Return (X, Y) of the center of cell containing provided text 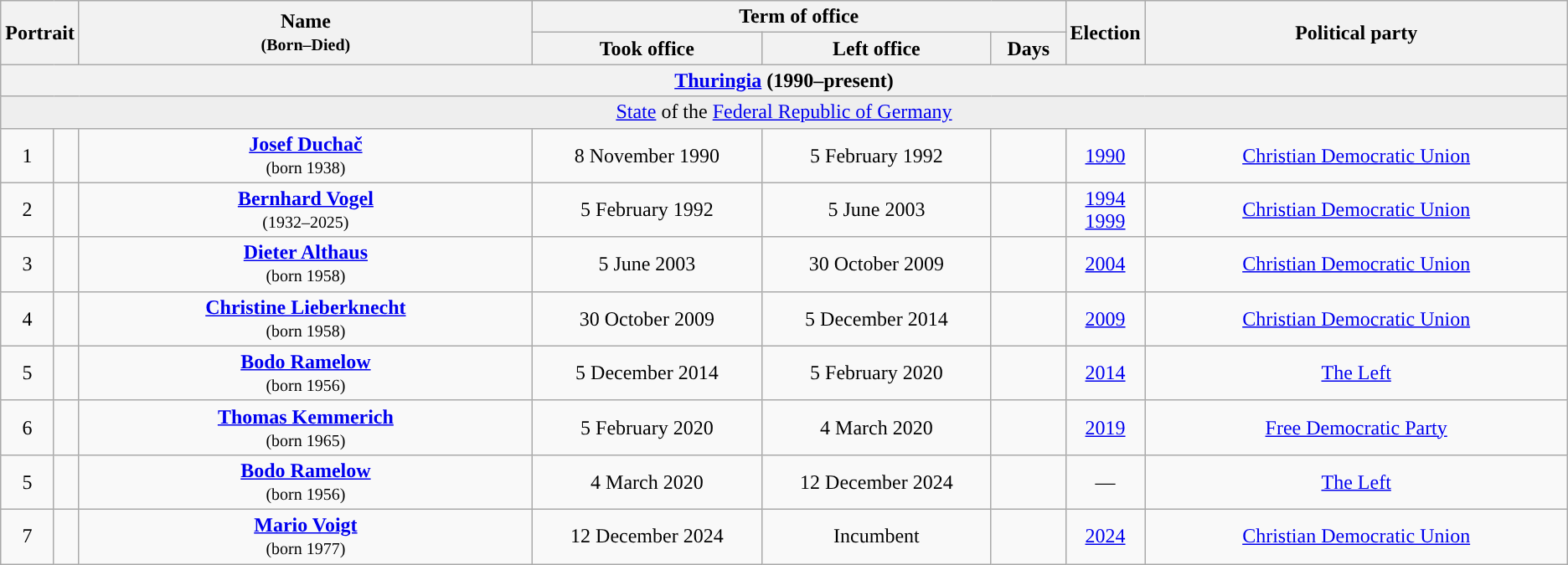
Incumbent (876, 536)
Took office (647, 49)
Election (1106, 33)
6 (27, 427)
Dieter Althaus(born 1958) (305, 265)
Free Democratic Party (1356, 427)
19941999 (1106, 209)
2004 (1106, 265)
State of the Federal Republic of Germany (784, 112)
Thuringia (1990–present) (784, 80)
2014 (1106, 373)
Name(Born–Died) (305, 33)
Thomas Kemmerich(born 1965) (305, 427)
3 (27, 265)
8 November 1990 (647, 156)
4 (27, 318)
1990 (1106, 156)
Mario Voigt(born 1977) (305, 536)
Political party (1356, 33)
Bernhard Vogel(1932–2025) (305, 209)
Left office (876, 49)
— (1106, 482)
2019 (1106, 427)
Josef Duchač(born 1938) (305, 156)
2024 (1106, 536)
Portrait (40, 33)
Christine Lieberknecht(born 1958) (305, 318)
1 (27, 156)
Days (1029, 49)
Term of office (799, 17)
2 (27, 209)
2009 (1106, 318)
7 (27, 536)
